Provide the [X, Y] coordinate of the cell's center where the given text is located.  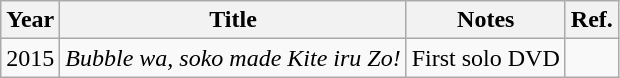
Notes [486, 20]
Year [30, 20]
Bubble wa, soko made Kite iru Zo! [233, 58]
Ref. [592, 20]
First solo DVD [486, 58]
Title [233, 20]
2015 [30, 58]
